From the cell containing the given text, extract its center point as [x, y] coordinate. 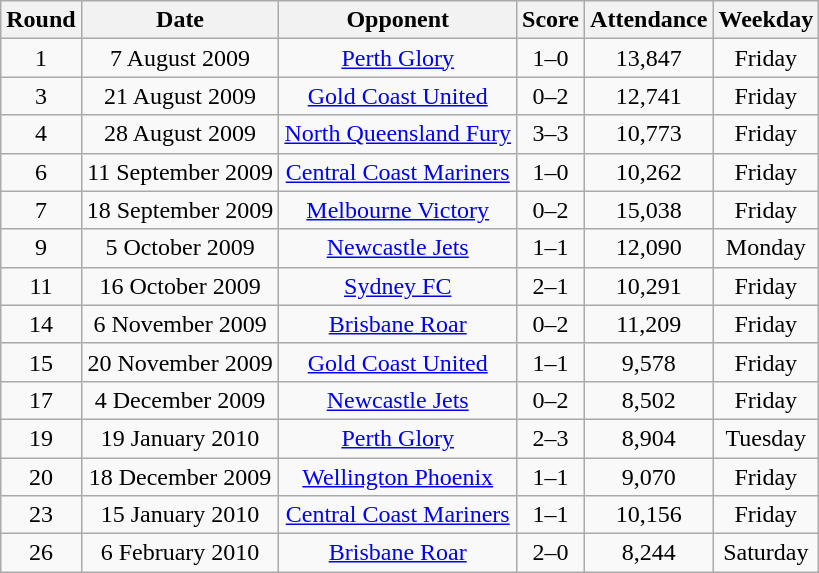
Saturday [766, 553]
9,070 [649, 477]
2–1 [551, 286]
8,502 [649, 400]
8,244 [649, 553]
18 September 2009 [180, 210]
26 [41, 553]
11 [41, 286]
Weekday [766, 20]
Tuesday [766, 438]
Sydney FC [398, 286]
9 [41, 248]
4 December 2009 [180, 400]
4 [41, 134]
Melbourne Victory [398, 210]
8,904 [649, 438]
21 August 2009 [180, 96]
11,209 [649, 324]
17 [41, 400]
2–0 [551, 553]
10,291 [649, 286]
Round [41, 20]
Score [551, 20]
11 September 2009 [180, 172]
10,773 [649, 134]
15 [41, 362]
6 February 2010 [180, 553]
3–3 [551, 134]
13,847 [649, 58]
7 [41, 210]
19 [41, 438]
Opponent [398, 20]
2–3 [551, 438]
15,038 [649, 210]
20 November 2009 [180, 362]
18 December 2009 [180, 477]
Date [180, 20]
Monday [766, 248]
3 [41, 96]
7 August 2009 [180, 58]
15 January 2010 [180, 515]
Wellington Phoenix [398, 477]
23 [41, 515]
10,262 [649, 172]
12,090 [649, 248]
9,578 [649, 362]
28 August 2009 [180, 134]
16 October 2009 [180, 286]
20 [41, 477]
Attendance [649, 20]
6 November 2009 [180, 324]
10,156 [649, 515]
19 January 2010 [180, 438]
5 October 2009 [180, 248]
12,741 [649, 96]
14 [41, 324]
6 [41, 172]
North Queensland Fury [398, 134]
1 [41, 58]
